Pinpoint the cell where the given text exists, returning its [x, y] midpoint coordinate. 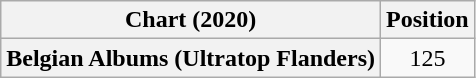
125 [428, 58]
Position [428, 20]
Chart (2020) [191, 20]
Belgian Albums (Ultratop Flanders) [191, 58]
